Determine the (X, Y) coordinate at the center of the cell enclosing the given text.  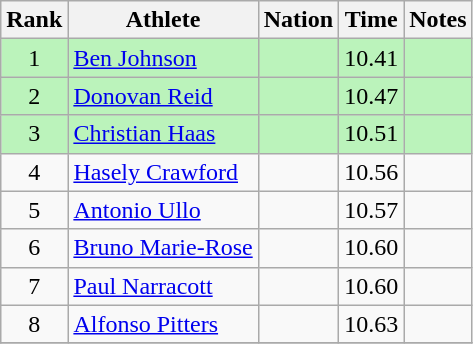
Time (372, 20)
1 (34, 58)
Alfonso Pitters (163, 324)
Notes (438, 20)
Athlete (163, 20)
10.57 (372, 210)
10.47 (372, 96)
10.63 (372, 324)
Hasely Crawford (163, 172)
4 (34, 172)
7 (34, 286)
Donovan Reid (163, 96)
2 (34, 96)
5 (34, 210)
8 (34, 324)
Ben Johnson (163, 58)
6 (34, 248)
Nation (298, 20)
3 (34, 134)
Bruno Marie-Rose (163, 248)
10.56 (372, 172)
Christian Haas (163, 134)
10.51 (372, 134)
Rank (34, 20)
Antonio Ullo (163, 210)
Paul Narracott (163, 286)
10.41 (372, 58)
